Find where the given text appears and provide that cell's center as (x, y) coordinate. 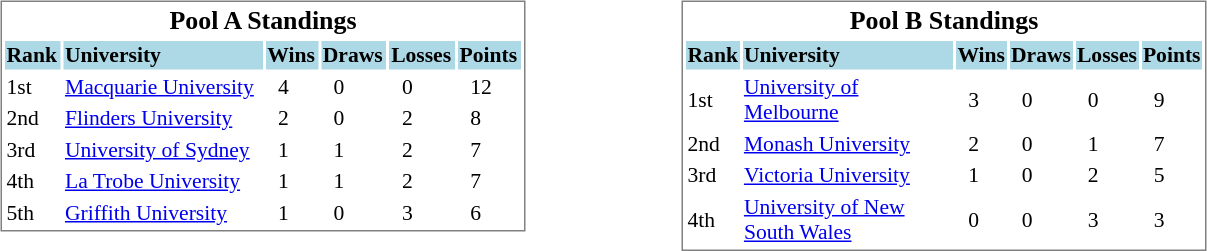
Macquarie University (162, 86)
5th (32, 212)
6 (490, 212)
Griffith University (162, 212)
Victoria University (847, 175)
Monash University (847, 144)
University of New South Wales (847, 219)
Flinders University (162, 118)
Pool B Standings (944, 22)
9 (1172, 99)
5 (1172, 175)
Pool A Standings (263, 22)
8 (490, 118)
La Trobe University (162, 181)
University of Sydney (162, 150)
12 (490, 86)
4 (292, 86)
University of Melbourne (847, 99)
